Determine the [x, y] coordinate at the center of the cell enclosing the given text.  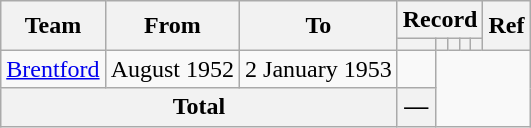
Brentford [53, 69]
Ref [506, 26]
August 1952 [172, 69]
— [416, 107]
From [172, 26]
Team [53, 26]
To [319, 26]
Record [440, 20]
Total [199, 107]
2 January 1953 [319, 69]
